Scan for the cell matching the given text and deliver its (X, Y) coordinate at center. 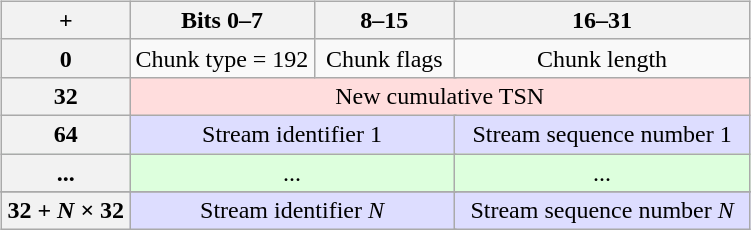
Stream sequence number N (602, 211)
Chunk flags (384, 58)
32 (66, 96)
Chunk type = 192 (222, 58)
8–15 (384, 20)
Bits 0–7 (222, 20)
Chunk length (602, 58)
Stream sequence number 1 (602, 134)
New cumulative TSN (440, 96)
16–31 (602, 20)
64 (66, 134)
Stream identifier N (292, 211)
0 (66, 58)
Stream identifier 1 (292, 134)
+ (66, 20)
32 + N × 32 (66, 211)
